Capture the cell that displays the provided text and extract its [X, Y] central coordinate. 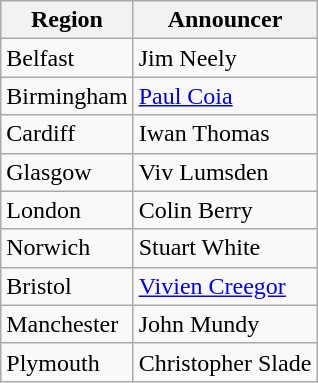
Manchester [67, 324]
Belfast [67, 58]
Cardiff [67, 134]
Jim Neely [225, 58]
Viv Lumsden [225, 172]
Region [67, 20]
Stuart White [225, 248]
Paul Coia [225, 96]
Glasgow [67, 172]
Vivien Creegor [225, 286]
Announcer [225, 20]
Birmingham [67, 96]
Bristol [67, 286]
Colin Berry [225, 210]
Christopher Slade [225, 362]
John Mundy [225, 324]
London [67, 210]
Plymouth [67, 362]
Iwan Thomas [225, 134]
Norwich [67, 248]
